Provide the [x, y] coordinate of the cell's center where the given text is located.  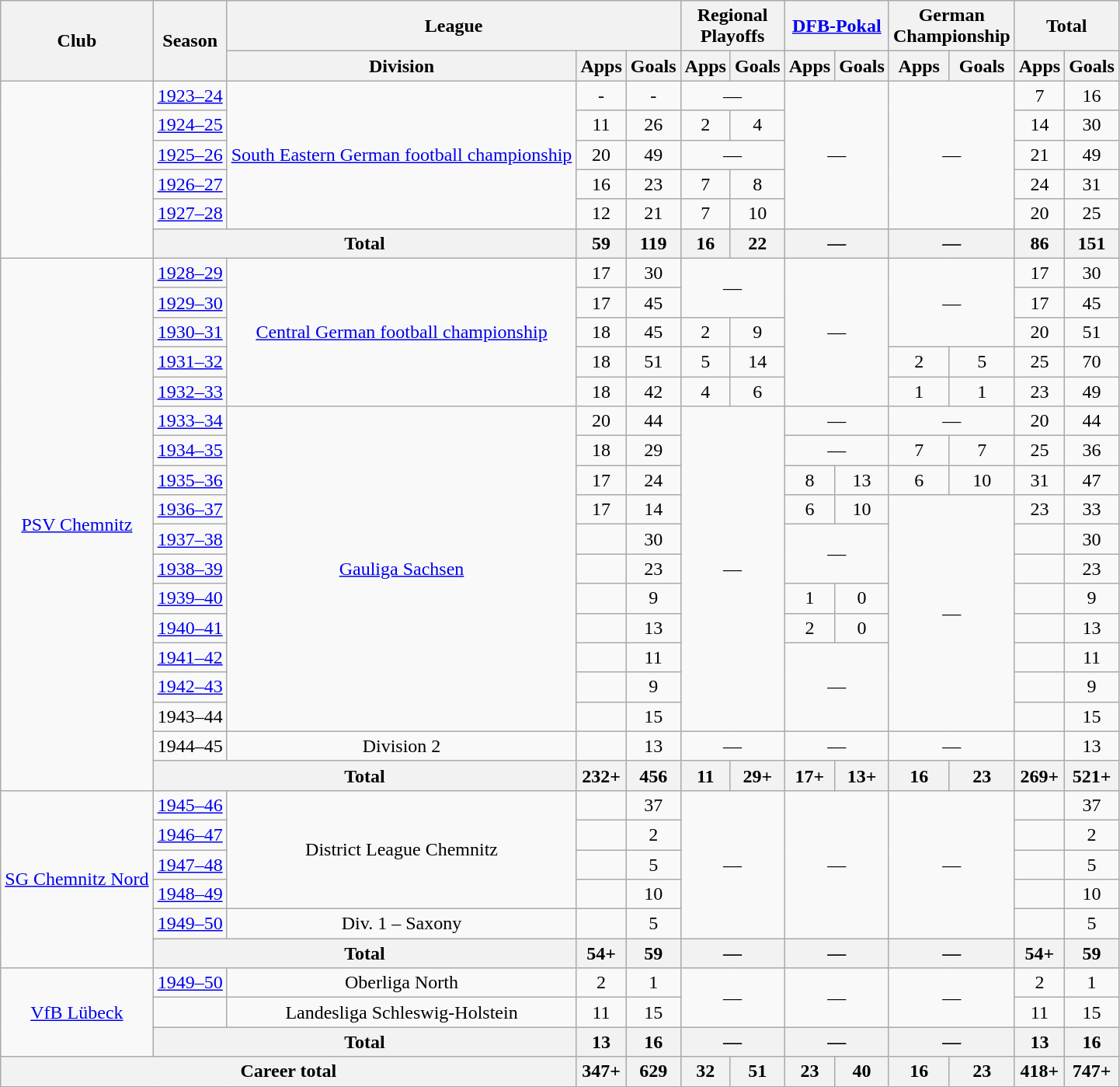
RegionalPlayoffs [732, 26]
22 [757, 243]
269+ [1039, 775]
1927–28 [190, 214]
86 [1039, 243]
1928–29 [190, 273]
629 [653, 1071]
17+ [809, 775]
32 [705, 1071]
Oberliga North [402, 983]
DFB-Pokal [837, 26]
1929–30 [190, 302]
418+ [1039, 1071]
13+ [862, 775]
12 [601, 214]
South Eastern German football championship [402, 155]
1945–46 [190, 805]
1943–44 [190, 716]
Division 2 [402, 746]
1937–38 [190, 539]
Landesliga Schleswig-Holstein [402, 1012]
1934–35 [190, 451]
70 [1092, 361]
1936–37 [190, 510]
42 [653, 391]
1932–33 [190, 391]
456 [653, 775]
SG Chemnitz Nord [77, 879]
Career total [289, 1071]
47 [1092, 480]
747+ [1092, 1071]
29+ [757, 775]
1930–31 [190, 332]
1939–40 [190, 598]
1941–42 [190, 657]
PSV Chemnitz [77, 524]
1948–49 [190, 894]
36 [1092, 451]
1933–34 [190, 421]
District League Chemnitz [402, 849]
26 [653, 125]
347+ [601, 1071]
1935–36 [190, 480]
Club [77, 40]
Central German football championship [402, 332]
1924–25 [190, 125]
League [454, 26]
1944–45 [190, 746]
40 [862, 1071]
1942–43 [190, 687]
33 [1092, 510]
1926–27 [190, 184]
1946–47 [190, 834]
29 [653, 451]
VfB Lübeck [77, 1012]
521+ [1092, 775]
GermanChampionship [951, 26]
151 [1092, 243]
232+ [601, 775]
1925–26 [190, 155]
1938–39 [190, 569]
1931–32 [190, 361]
Gauliga Sachsen [402, 569]
1947–48 [190, 865]
1923–24 [190, 96]
Season [190, 40]
119 [653, 243]
Division [402, 66]
1940–41 [190, 628]
Div. 1 – Saxony [402, 924]
